Detect which cell encompasses the target text, then output its [x, y] center coordinate. 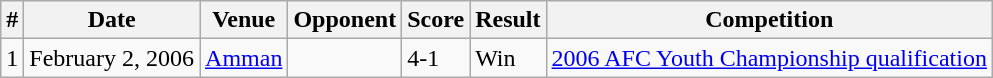
February 2, 2006 [112, 58]
# [12, 20]
Win [508, 58]
2006 AFC Youth Championship qualification [769, 58]
Date [112, 20]
Score [436, 20]
Amman [244, 58]
Result [508, 20]
Competition [769, 20]
Venue [244, 20]
1 [12, 58]
Opponent [345, 20]
4-1 [436, 58]
